Find where the given text appears and provide that cell's center as [X, Y] coordinate. 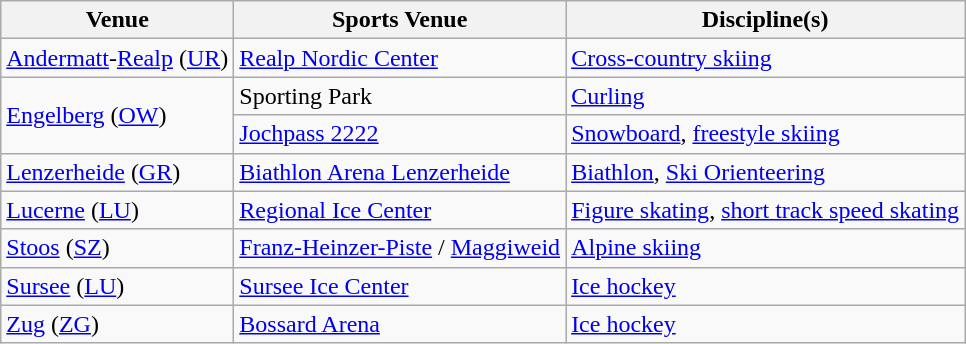
Jochpass 2222 [400, 134]
Engelberg (OW) [118, 115]
Andermatt-Realp (UR) [118, 58]
Sports Venue [400, 20]
Regional Ice Center [400, 210]
Biathlon, Ski Orienteering [766, 172]
Figure skating, short track speed skating [766, 210]
Zug (ZG) [118, 324]
Discipline(s) [766, 20]
Biathlon Arena Lenzerheide [400, 172]
Sursee Ice Center [400, 286]
Bossard Arena [400, 324]
Venue [118, 20]
Realp Nordic Center [400, 58]
Lenzerheide (GR) [118, 172]
Franz-Heinzer-Piste / Maggiweid [400, 248]
Sursee (LU) [118, 286]
Curling [766, 96]
Snowboard, freestyle skiing [766, 134]
Cross-country skiing [766, 58]
Lucerne (LU) [118, 210]
Sporting Park [400, 96]
Stoos (SZ) [118, 248]
Alpine skiing [766, 248]
